Find where the given text appears and provide that cell's center as [X, Y] coordinate. 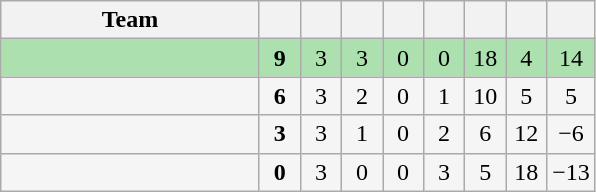
4 [526, 58]
9 [280, 58]
Team [130, 20]
−6 [572, 134]
14 [572, 58]
12 [526, 134]
10 [486, 96]
−13 [572, 172]
